For the text-containing cell, return its midpoint in [X, Y] coordinate format. 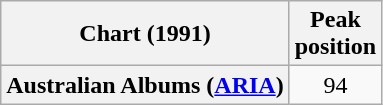
Peakposition [335, 34]
Chart (1991) [145, 34]
94 [335, 85]
Australian Albums (ARIA) [145, 85]
